Identify which cell holds the provided text, then report its (x, y) central coordinate. 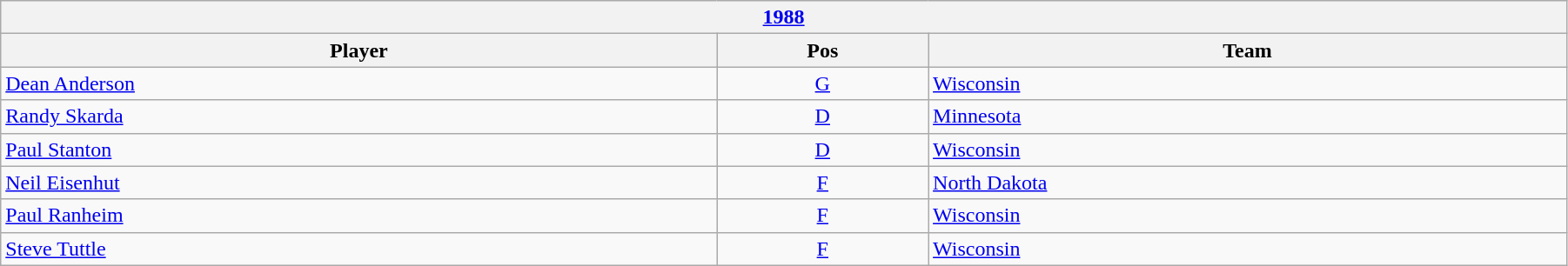
North Dakota (1248, 183)
Paul Ranheim (358, 216)
Neil Eisenhut (358, 183)
Randy Skarda (358, 116)
Team (1248, 50)
1988 (784, 17)
Dean Anderson (358, 83)
Player (358, 50)
Steve Tuttle (358, 249)
Minnesota (1248, 116)
Pos (823, 50)
G (823, 83)
Paul Stanton (358, 150)
